Scan for the cell matching the given text and deliver its [x, y] coordinate at center. 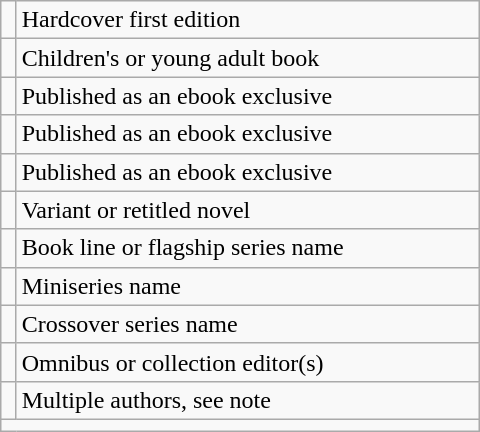
Multiple authors, see note [248, 400]
Crossover series name [248, 324]
Omnibus or collection editor(s) [248, 362]
Book line or flagship series name [248, 248]
Children's or young adult book [248, 58]
Variant or retitled novel [248, 210]
Hardcover first edition [248, 20]
Miniseries name [248, 286]
